Output the [x, y] coordinate of the center of the cell containing the given text.  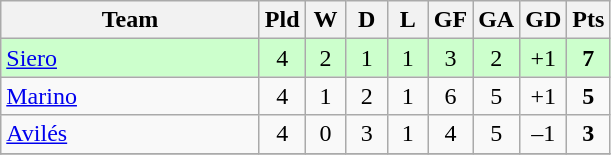
Team [130, 20]
GA [496, 20]
7 [588, 58]
–1 [544, 134]
W [326, 20]
GD [544, 20]
Pld [282, 20]
L [408, 20]
D [366, 20]
Marino [130, 96]
Pts [588, 20]
Siero [130, 58]
Avilés [130, 134]
0 [326, 134]
6 [450, 96]
GF [450, 20]
